Return [X, Y] of the center of cell containing provided text 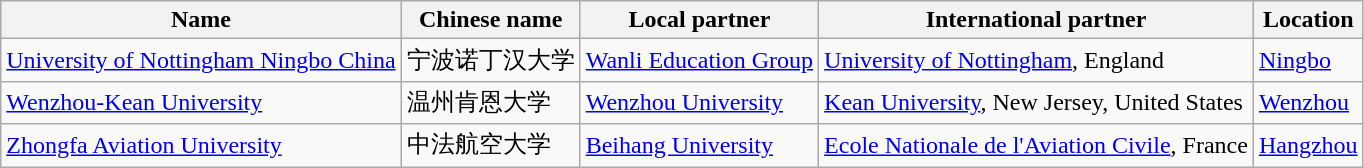
Ecole Nationale de l'Aviation Civile, France [1036, 146]
Wenzhou [1308, 102]
Ningbo [1308, 60]
University of Nottingham, England [1036, 60]
宁波诺丁汉大学 [490, 60]
Hangzhou [1308, 146]
Chinese name [490, 20]
Wenzhou-Kean University [201, 102]
中法航空大学 [490, 146]
Name [201, 20]
Zhongfa Aviation University [201, 146]
Wanli Education Group [699, 60]
Location [1308, 20]
Local partner [699, 20]
Wenzhou University [699, 102]
University of Nottingham Ningbo China [201, 60]
温州肯恩大学 [490, 102]
Kean University, New Jersey, United States [1036, 102]
International partner [1036, 20]
Beihang University [699, 146]
